Locate the cell with the specified text and output its [x, y] center coordinate. 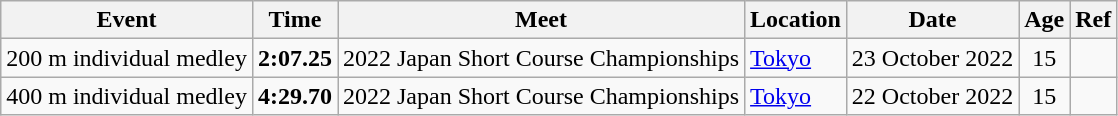
Time [294, 20]
Event [127, 20]
Age [1044, 20]
Location [796, 20]
23 October 2022 [932, 58]
Ref [1094, 20]
4:29.70 [294, 96]
22 October 2022 [932, 96]
Date [932, 20]
Meet [542, 20]
400 m individual medley [127, 96]
200 m individual medley [127, 58]
2:07.25 [294, 58]
